Find where the given text appears and provide that cell's center as (X, Y) coordinate. 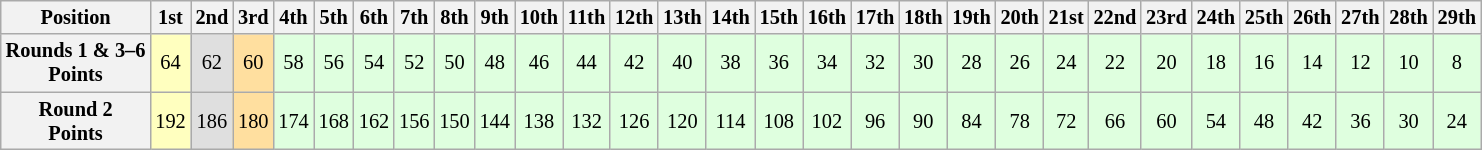
20th (1020, 17)
21st (1066, 17)
26 (1020, 63)
126 (634, 121)
12th (634, 17)
144 (495, 121)
18 (1216, 63)
16 (1264, 63)
27th (1360, 17)
3rd (253, 17)
58 (293, 63)
102 (827, 121)
24th (1216, 17)
180 (253, 121)
174 (293, 121)
34 (827, 63)
12 (1360, 63)
150 (454, 121)
10th (539, 17)
8 (1457, 63)
6th (374, 17)
4th (293, 17)
29th (1457, 17)
108 (779, 121)
14th (730, 17)
25th (1264, 17)
56 (334, 63)
114 (730, 121)
64 (170, 63)
5th (334, 17)
66 (1116, 121)
50 (454, 63)
Round 2Points (76, 121)
192 (170, 121)
19th (971, 17)
84 (971, 121)
32 (875, 63)
156 (414, 121)
40 (682, 63)
132 (586, 121)
10 (1408, 63)
90 (923, 121)
14 (1312, 63)
23rd (1166, 17)
22 (1116, 63)
2nd (212, 17)
8th (454, 17)
78 (1020, 121)
168 (334, 121)
28th (1408, 17)
7th (414, 17)
13th (682, 17)
Position (76, 17)
72 (1066, 121)
16th (827, 17)
52 (414, 63)
26th (1312, 17)
22nd (1116, 17)
138 (539, 121)
9th (495, 17)
20 (1166, 63)
Rounds 1 & 3–6Points (76, 63)
186 (212, 121)
96 (875, 121)
28 (971, 63)
18th (923, 17)
11th (586, 17)
120 (682, 121)
62 (212, 63)
17th (875, 17)
1st (170, 17)
15th (779, 17)
44 (586, 63)
46 (539, 63)
38 (730, 63)
162 (374, 121)
